Return the [X, Y] coordinate for the center point of the cell that contains the specified text.  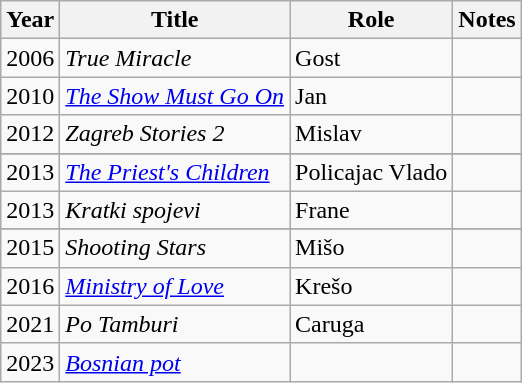
Title [175, 20]
Bosnian pot [175, 362]
Notes [487, 20]
Mišo [372, 248]
2010 [30, 96]
Zagreb Stories 2 [175, 134]
The Show Must Go On [175, 96]
Caruga [372, 324]
2012 [30, 134]
True Miracle [175, 58]
2016 [30, 286]
Krešo [372, 286]
Gost [372, 58]
Shooting Stars [175, 248]
Role [372, 20]
2023 [30, 362]
2015 [30, 248]
Mislav [372, 134]
2021 [30, 324]
Kratki spojevi [175, 210]
Po Tamburi [175, 324]
The Priest's Children [175, 172]
Ministry of Love [175, 286]
Jan [372, 96]
2006 [30, 58]
Frane [372, 210]
Policajac Vlado [372, 172]
Year [30, 20]
